Search for the cell housing the specified text and yield its [X, Y] center coordinate. 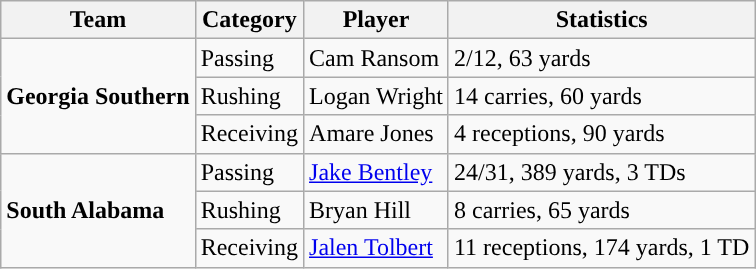
Amare Jones [376, 134]
Bryan Hill [376, 210]
Logan Wright [376, 96]
2/12, 63 yards [601, 58]
Team [98, 20]
South Alabama [98, 210]
11 receptions, 174 yards, 1 TD [601, 248]
Category [249, 20]
Statistics [601, 20]
Player [376, 20]
24/31, 389 yards, 3 TDs [601, 172]
Cam Ransom [376, 58]
8 carries, 65 yards [601, 210]
Georgia Southern [98, 96]
4 receptions, 90 yards [601, 134]
14 carries, 60 yards [601, 96]
Jalen Tolbert [376, 248]
Jake Bentley [376, 172]
